Find where the given text appears and provide that cell's center as [x, y] coordinate. 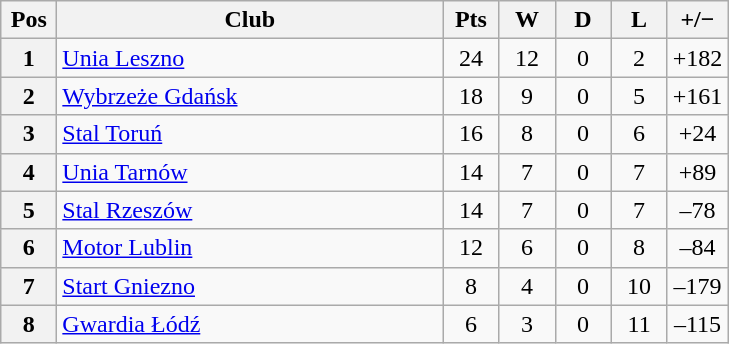
Pts [471, 20]
10 [639, 286]
Gwardia Łódź [250, 324]
Club [250, 20]
+161 [698, 96]
Unia Tarnów [250, 172]
–84 [698, 248]
Start Gniezno [250, 286]
–179 [698, 286]
18 [471, 96]
+24 [698, 134]
24 [471, 58]
9 [527, 96]
11 [639, 324]
Wybrzeże Gdańsk [250, 96]
1 [29, 58]
Pos [29, 20]
–115 [698, 324]
W [527, 20]
Unia Leszno [250, 58]
16 [471, 134]
D [583, 20]
+/− [698, 20]
+89 [698, 172]
Stal Toruń [250, 134]
+182 [698, 58]
–78 [698, 210]
Motor Lublin [250, 248]
L [639, 20]
Stal Rzeszów [250, 210]
